Extract the [x, y] coordinate from the center of the cell holding the provided text.  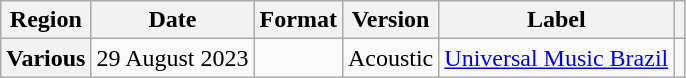
Region [46, 20]
Date [172, 20]
29 August 2023 [172, 58]
Version [390, 20]
Label [556, 20]
Various [46, 58]
Acoustic [390, 58]
Universal Music Brazil [556, 58]
Format [298, 20]
